Find where the given text appears and provide that cell's center as [x, y] coordinate. 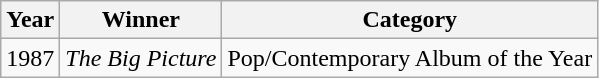
Winner [141, 20]
Category [410, 20]
The Big Picture [141, 58]
1987 [30, 58]
Pop/Contemporary Album of the Year [410, 58]
Year [30, 20]
